Return [X, Y] of the center of cell containing provided text 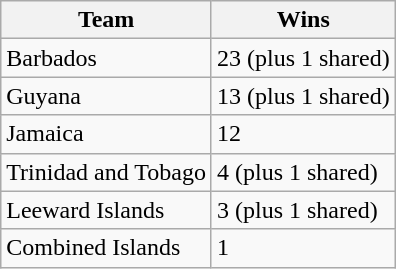
Leeward Islands [106, 210]
Jamaica [106, 134]
23 (plus 1 shared) [303, 58]
13 (plus 1 shared) [303, 96]
Combined Islands [106, 248]
Team [106, 20]
Wins [303, 20]
3 (plus 1 shared) [303, 210]
1 [303, 248]
Guyana [106, 96]
Barbados [106, 58]
4 (plus 1 shared) [303, 172]
12 [303, 134]
Trinidad and Tobago [106, 172]
